Locate the cell with the specified text and output its [x, y] center coordinate. 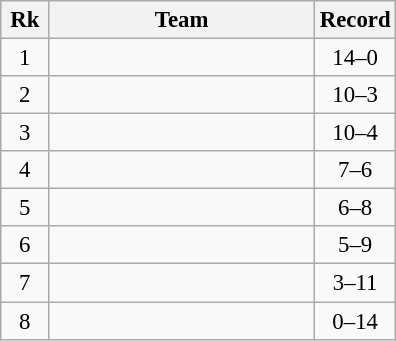
10–3 [354, 95]
5–9 [354, 245]
Team [182, 20]
3–11 [354, 283]
10–4 [354, 133]
Record [354, 20]
14–0 [354, 58]
4 [25, 170]
7 [25, 283]
0–14 [354, 321]
6–8 [354, 208]
2 [25, 95]
8 [25, 321]
5 [25, 208]
7–6 [354, 170]
1 [25, 58]
Rk [25, 20]
3 [25, 133]
6 [25, 245]
